Capture the cell that displays the provided text and extract its [x, y] central coordinate. 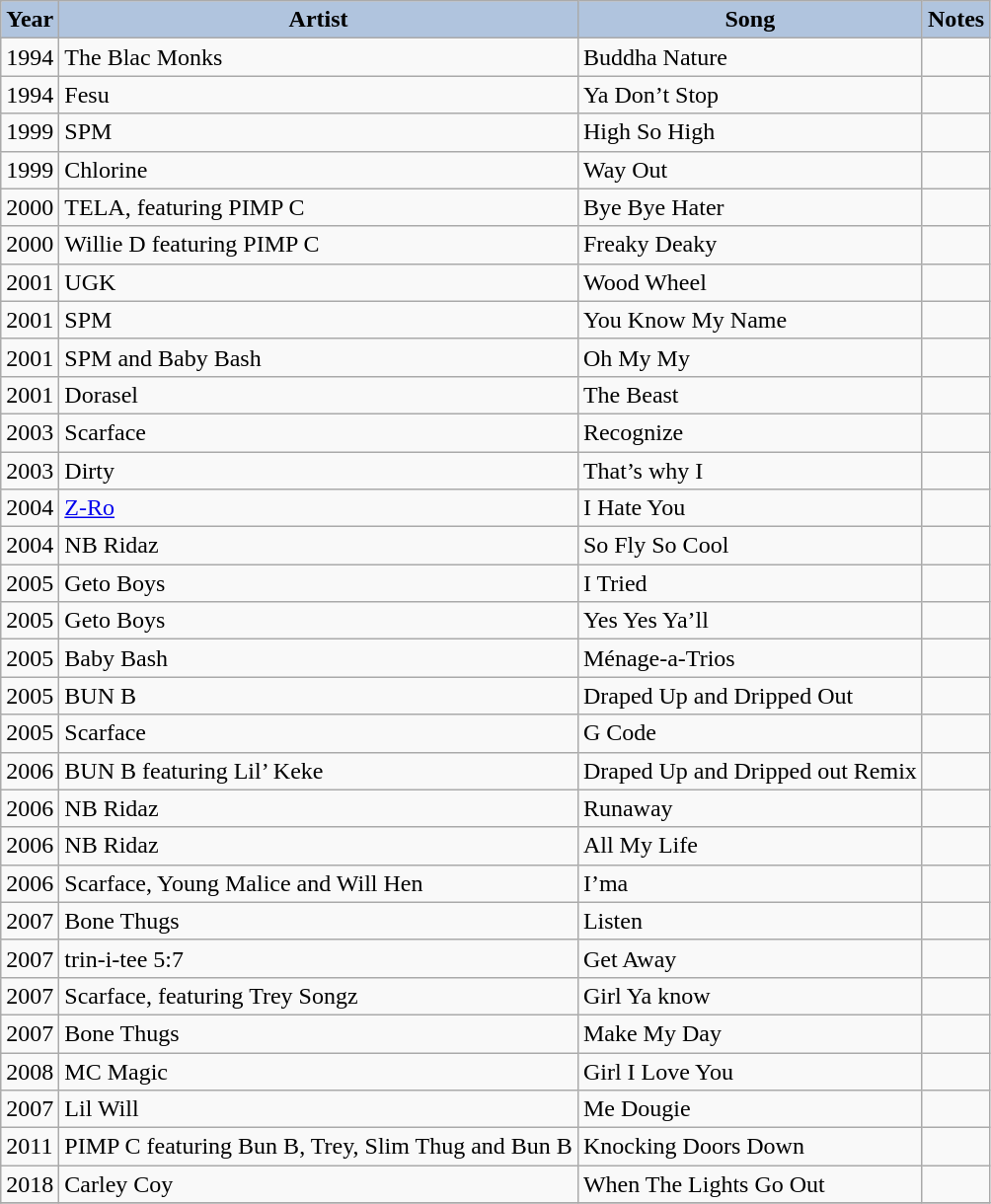
Listen [750, 921]
2018 [30, 1184]
You Know My Name [750, 320]
The Blac Monks [319, 57]
BUN B [319, 696]
Dirty [319, 471]
High So High [750, 132]
I Tried [750, 583]
UGK [319, 282]
Notes [955, 20]
Yes Yes Ya’ll [750, 621]
All My Life [750, 846]
Z-Ro [319, 508]
PIMP C featuring Bun B, Trey, Slim Thug and Bun B [319, 1147]
SPM and Baby Bash [319, 357]
Ménage-a-Trios [750, 658]
BUN B featuring Lil’ Keke [319, 771]
Me Dougie [750, 1109]
Dorasel [319, 395]
Artist [319, 20]
Buddha Nature [750, 57]
Ya Don’t Stop [750, 95]
Year [30, 20]
Lil Will [319, 1109]
So Fly So Cool [750, 546]
Scarface, Young Malice and Will Hen [319, 883]
Chlorine [319, 170]
Baby Bash [319, 658]
Recognize [750, 432]
2011 [30, 1147]
Scarface, featuring Trey Songz [319, 996]
2008 [30, 1071]
Knocking Doors Down [750, 1147]
Draped Up and Dripped out Remix [750, 771]
When The Lights Go Out [750, 1184]
Oh My My [750, 357]
Freaky Deaky [750, 245]
Draped Up and Dripped Out [750, 696]
Girl I Love You [750, 1071]
TELA, featuring PIMP C [319, 207]
That’s why I [750, 471]
G Code [750, 733]
I’ma [750, 883]
Runaway [750, 808]
Willie D featuring PIMP C [319, 245]
Fesu [319, 95]
trin-i-tee 5:7 [319, 958]
Girl Ya know [750, 996]
Song [750, 20]
Make My Day [750, 1033]
Carley Coy [319, 1184]
Get Away [750, 958]
MC Magic [319, 1071]
The Beast [750, 395]
I Hate You [750, 508]
Way Out [750, 170]
Wood Wheel [750, 282]
Bye Bye Hater [750, 207]
